Extract the [X, Y] coordinate from the center of the cell holding the provided text.  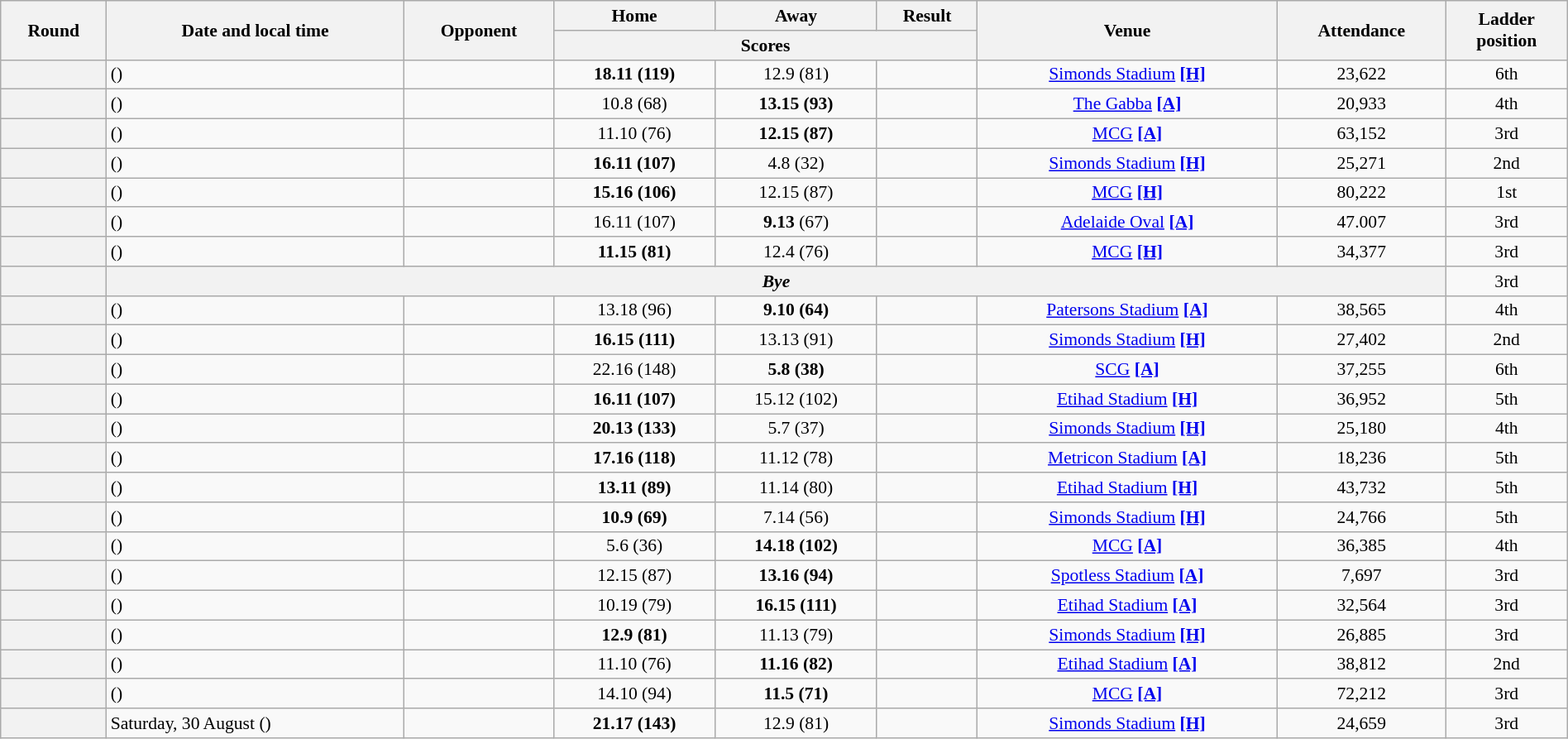
43,732 [1361, 487]
Patersons Stadium [A] [1128, 310]
22.16 (148) [633, 370]
14.18 (102) [796, 546]
Saturday, 30 August () [256, 723]
38,812 [1361, 665]
27,402 [1361, 340]
13.16 (94) [796, 576]
9.13 (67) [796, 223]
21.17 (143) [633, 723]
Metricon Stadium [A] [1128, 458]
17.16 (118) [633, 458]
Scores [765, 46]
Venue [1128, 30]
80,222 [1361, 193]
Home [633, 16]
25,271 [1361, 163]
10.19 (79) [633, 606]
10.9 (69) [633, 517]
72,212 [1361, 694]
Round [54, 30]
18,236 [1361, 458]
7,697 [1361, 576]
1st [1507, 193]
36,385 [1361, 546]
15.16 (106) [633, 193]
11.12 (78) [796, 458]
Spotless Stadium [A] [1128, 576]
11.13 (79) [796, 635]
20.13 (133) [633, 429]
13.13 (91) [796, 340]
Opponent [480, 30]
Away [796, 16]
Attendance [1361, 30]
13.18 (96) [633, 310]
13.15 (93) [796, 104]
24,766 [1361, 517]
9.10 (64) [796, 310]
5.6 (36) [633, 546]
13.11 (89) [633, 487]
Adelaide Oval [A] [1128, 223]
63,152 [1361, 134]
15.12 (102) [796, 399]
5.7 (37) [796, 429]
36,952 [1361, 399]
Result [926, 16]
24,659 [1361, 723]
The Gabba [A] [1128, 104]
20,933 [1361, 104]
14.10 (94) [633, 694]
Bye [777, 281]
Ladderposition [1507, 30]
25,180 [1361, 429]
Date and local time [256, 30]
11.15 (81) [633, 252]
37,255 [1361, 370]
34,377 [1361, 252]
11.16 (82) [796, 665]
11.14 (80) [796, 487]
23,622 [1361, 74]
26,885 [1361, 635]
18.11 (119) [633, 74]
SCG [A] [1128, 370]
5.8 (38) [796, 370]
10.8 (68) [633, 104]
7.14 (56) [796, 517]
47.007 [1361, 223]
12.4 (76) [796, 252]
32,564 [1361, 606]
4.8 (32) [796, 163]
11.5 (71) [796, 694]
38,565 [1361, 310]
